Identify which cell holds the provided text, then report its (X, Y) central coordinate. 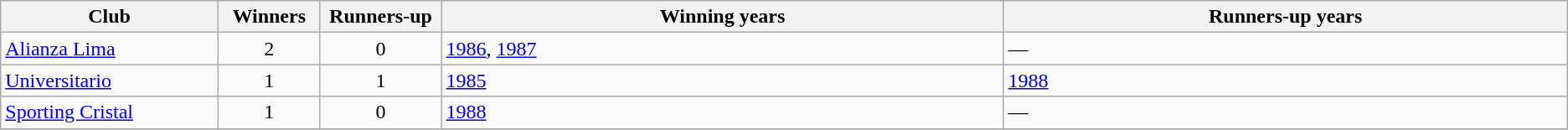
Universitario (110, 81)
1986, 1987 (722, 49)
Winners (268, 17)
Sporting Cristal (110, 112)
1985 (722, 81)
Runners-up years (1285, 17)
Alianza Lima (110, 49)
Club (110, 17)
Runners-up (380, 17)
Winning years (722, 17)
2 (268, 49)
